Locate the cell with the specified text and output its [x, y] center coordinate. 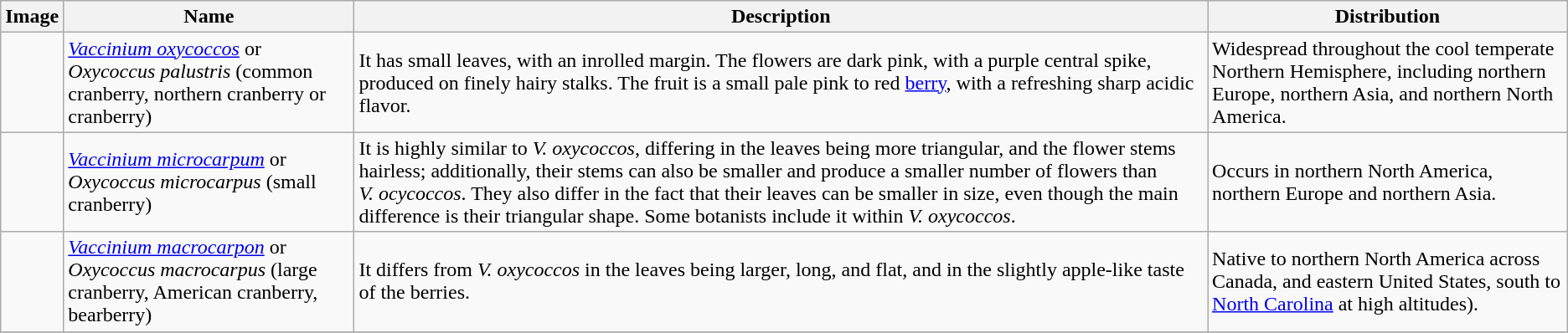
Description [781, 17]
It differs from V. oxycoccos in the leaves being larger, long, and flat, and in the slightly apple-like taste of the berries. [781, 281]
Widespread throughout the cool temperate Northern Hemisphere, including northern Europe, northern Asia, and northern North America. [1388, 82]
Name [209, 17]
Native to northern North America across Canada, and eastern United States, south to North Carolina at high altitudes). [1388, 281]
Distribution [1388, 17]
Occurs in northern North America, northern Europe and northern Asia. [1388, 182]
Image [32, 17]
Vaccinium macrocarpon or Oxycoccus macrocarpus (large cranberry, American cranberry, bearberry) [209, 281]
Vaccinium oxycoccos or Oxycoccus palustris (common cranberry, northern cranberry or cranberry) [209, 82]
Vaccinium microcarpum or Oxycoccus microcarpus (small cranberry) [209, 182]
